From the cell containing the given text, extract its center point as (X, Y) coordinate. 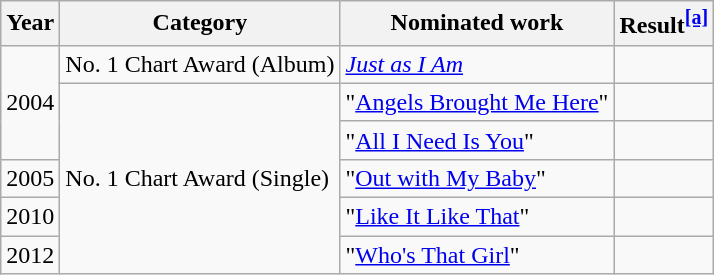
"Angels Brought Me Here" (477, 102)
"Out with My Baby" (477, 178)
2010 (30, 217)
No. 1 Chart Award (Album) (200, 64)
Result[a] (664, 24)
"Who's That Girl" (477, 255)
Just as I Am (477, 64)
"Like It Like That" (477, 217)
Category (200, 24)
2012 (30, 255)
2004 (30, 102)
Nominated work (477, 24)
No. 1 Chart Award (Single) (200, 178)
Year (30, 24)
"All I Need Is You" (477, 140)
2005 (30, 178)
